Capture the cell that displays the provided text and extract its (x, y) central coordinate. 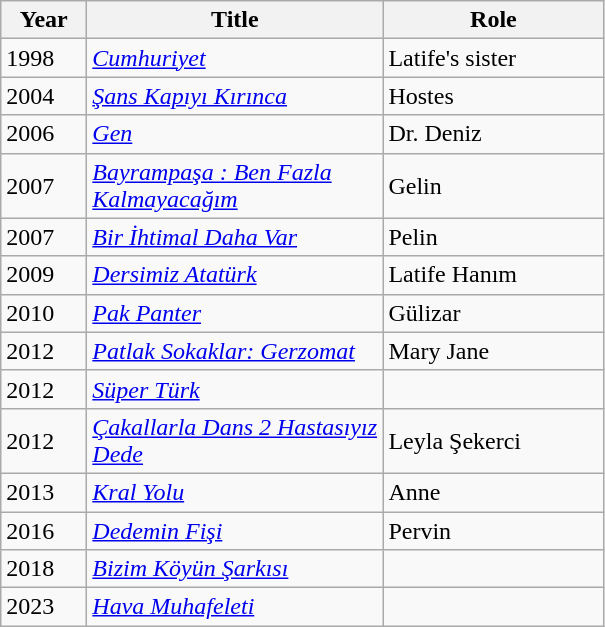
Dr. Deniz (494, 134)
Pervin (494, 531)
Kral Yolu (235, 492)
Bayrampaşa : Ben Fazla Kalmayacağım (235, 186)
Çakallarla Dans 2 Hastasıyız Dede (235, 440)
Hostes (494, 96)
Gen (235, 134)
2013 (44, 492)
Bir İhtimal Daha Var (235, 237)
2009 (44, 275)
2006 (44, 134)
Mary Jane (494, 351)
Patlak Sokaklar: Gerzomat (235, 351)
Anne (494, 492)
Süper Türk (235, 389)
Gelin (494, 186)
1998 (44, 58)
Role (494, 20)
Dersimiz Atatürk (235, 275)
Şans Kapıyı Kırınca (235, 96)
Gülizar (494, 313)
Title (235, 20)
2023 (44, 607)
Leyla Şekerci (494, 440)
Dedemin Fişi (235, 531)
2018 (44, 569)
2010 (44, 313)
2016 (44, 531)
Pak Panter (235, 313)
Latife Hanım (494, 275)
Pelin (494, 237)
Year (44, 20)
Bizim Köyün Şarkısı (235, 569)
Hava Muhafeleti (235, 607)
Cumhuriyet (235, 58)
Latife's sister (494, 58)
2004 (44, 96)
